Locate the cell with the specified text and output its (X, Y) center coordinate. 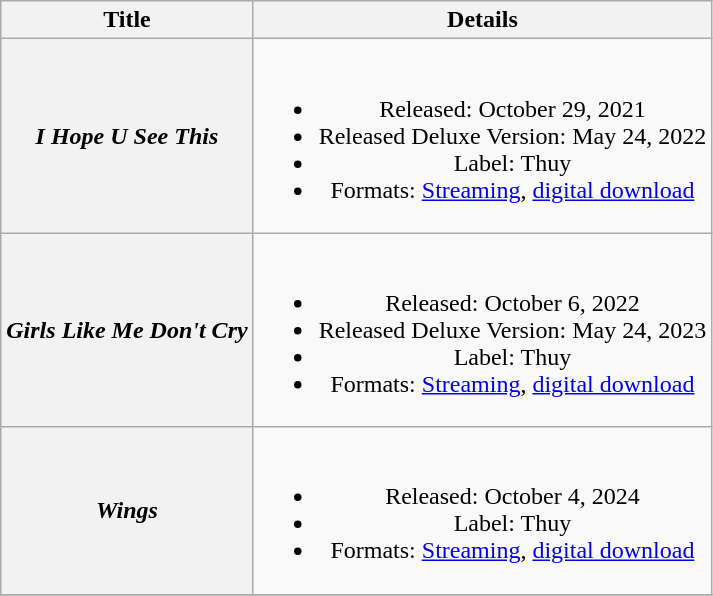
Title (127, 20)
Wings (127, 510)
Girls Like Me Don't Cry (127, 330)
I Hope U See This (127, 136)
Released: October 29, 2021Released Deluxe Version: May 24, 2022Label: ThuyFormats: Streaming, digital download (482, 136)
Released: October 6, 2022Released Deluxe Version: May 24, 2023Label: ThuyFormats: Streaming, digital download (482, 330)
Details (482, 20)
Released: October 4, 2024Label: ThuyFormats: Streaming, digital download (482, 510)
